Detect which cell encompasses the target text, then output its (X, Y) center coordinate. 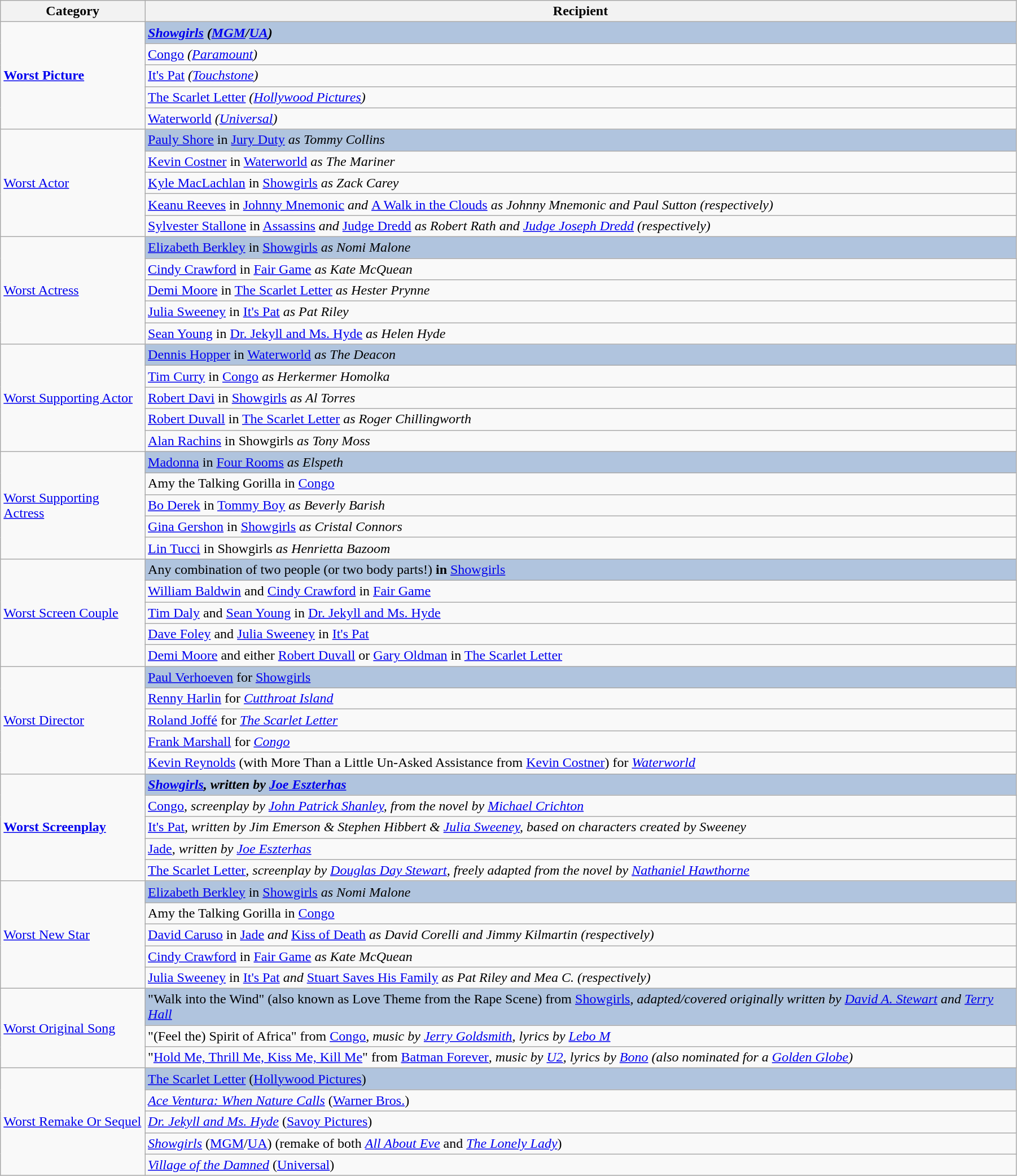
Pauly Shore in Jury Duty as Tommy Collins (581, 140)
Madonna in Four Rooms as Elspeth (581, 462)
Worst Picture (73, 76)
Julia Sweeney in It's Pat and Stuart Saves His Family as Pat Riley and Mea C. (respectively) (581, 978)
William Baldwin and Cindy Crawford in Fair Game (581, 591)
Sylvester Stallone in Assassins and Judge Dredd as Robert Rath and Judge Joseph Dredd (respectively) (581, 226)
Demi Moore and either Robert Duvall or Gary Oldman in The Scarlet Letter (581, 656)
Village of the Damned (Universal) (581, 1165)
Renny Harlin for Cutthroat Island (581, 699)
Paul Verhoeven for Showgirls (581, 677)
Worst Actor (73, 183)
Tim Curry in Congo as Herkermer Homolka (581, 376)
Tim Daly and Sean Young in Dr. Jekyll and Ms. Hyde (581, 612)
Bo Derek in Tommy Boy as Beverly Barish (581, 505)
Worst New Star (73, 934)
Recipient (581, 11)
"(Feel the) Spirit of Africa" from Congo, music by Jerry Goldsmith, lyrics by Lebo M (581, 1036)
Ace Ventura: When Nature Calls (Warner Bros.) (581, 1100)
It's Pat, written by Jim Emerson & Stephen Hibbert & Julia Sweeney, based on characters created by Sweeney (581, 827)
Demi Moore in The Scarlet Letter as Hester Prynne (581, 291)
David Caruso in Jade and Kiss of Death as David Corelli and Jimmy Kilmartin (respectively) (581, 934)
Keanu Reeves in Johnny Mnemonic and A Walk in the Clouds as Johnny Mnemonic and Paul Sutton (respectively) (581, 204)
Robert Duvall in The Scarlet Letter as Roger Chillingworth (581, 419)
Congo, screenplay by John Patrick Shanley, from the novel by Michael Crichton (581, 806)
Worst Screen Couple (73, 612)
Worst Supporting Actress (73, 505)
Showgirls (MGM/UA) (581, 33)
Kevin Reynolds (with More Than a Little Un-Asked Assistance from Kevin Costner) for Waterworld (581, 763)
The Scarlet Letter, screenplay by Douglas Day Stewart, freely adapted from the novel by Nathaniel Hawthorne (581, 870)
Dave Foley and Julia Sweeney in It's Pat (581, 634)
Any combination of two people (or two body parts!) in Showgirls (581, 569)
Congo (Paramount) (581, 54)
Worst Screenplay (73, 827)
Kevin Costner in Waterworld as The Mariner (581, 161)
Showgirls (MGM/UA) (remake of both All About Eve and The Lonely Lady) (581, 1143)
Worst Actress (73, 290)
Dr. Jekyll and Ms. Hyde (Savoy Pictures) (581, 1122)
Kyle MacLachlan in Showgirls as Zack Carey (581, 183)
Robert Davi in Showgirls as Al Torres (581, 398)
Worst Supporting Actor (73, 398)
Lin Tucci in Showgirls as Henrietta Bazoom (581, 548)
"Hold Me, Thrill Me, Kiss Me, Kill Me" from Batman Forever, music by U2, lyrics by Bono (also nominated for a Golden Globe) (581, 1057)
Julia Sweeney in It's Pat as Pat Riley (581, 312)
Worst Remake Or Sequel (73, 1122)
Waterworld (Universal) (581, 119)
Worst Original Song (73, 1028)
It's Pat (Touchstone) (581, 76)
Gina Gershon in Showgirls as Cristal Connors (581, 526)
Category (73, 11)
Showgirls, written by Joe Eszterhas (581, 784)
Roland Joffé for The Scarlet Letter (581, 720)
Worst Director (73, 720)
Frank Marshall for Congo (581, 741)
Alan Rachins in Showgirls as Tony Moss (581, 441)
Dennis Hopper in Waterworld as The Deacon (581, 355)
Sean Young in Dr. Jekyll and Ms. Hyde as Helen Hyde (581, 334)
Jade, written by Joe Eszterhas (581, 849)
